Capture the cell that displays the provided text and extract its (x, y) central coordinate. 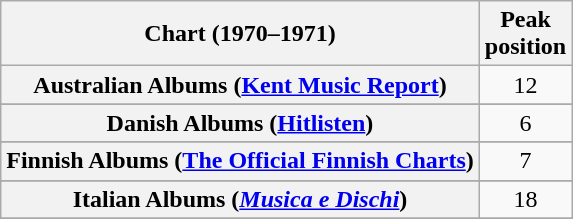
18 (525, 199)
Danish Albums (Hitlisten) (240, 123)
Australian Albums (Kent Music Report) (240, 85)
Chart (1970–1971) (240, 34)
6 (525, 123)
7 (525, 161)
Peakposition (525, 34)
Italian Albums (Musica e Dischi) (240, 199)
Finnish Albums (The Official Finnish Charts) (240, 161)
12 (525, 85)
